Locate the cell with the specified text and output its [X, Y] center coordinate. 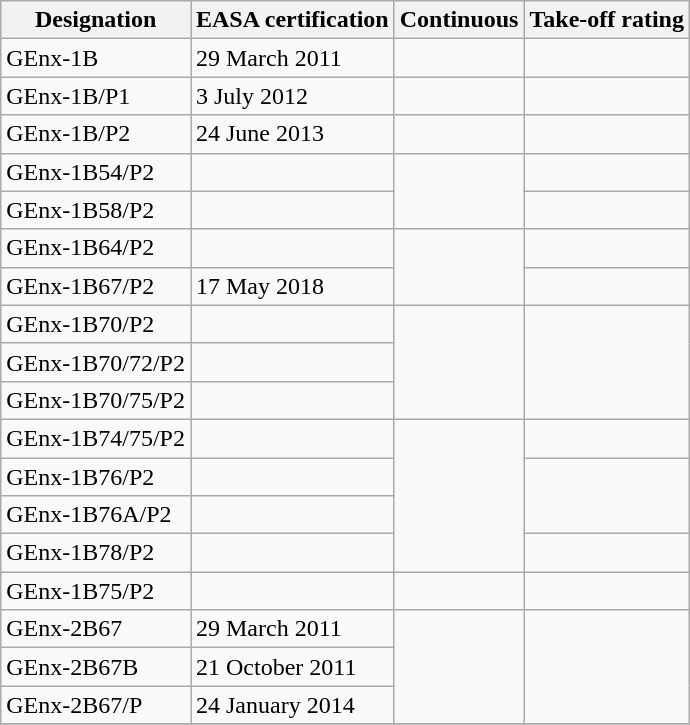
GEnx-1B58/P2 [96, 210]
GEnx-1B/P2 [96, 134]
GEnx-2B67B [96, 667]
GEnx-1B78/P2 [96, 553]
GEnx-1B75/P2 [96, 591]
GEnx-1B76/P2 [96, 477]
EASA certification [292, 20]
GEnx-1B67/P2 [96, 286]
GEnx-2B67 [96, 629]
GEnx-1B64/P2 [96, 248]
17 May 2018 [292, 286]
Continuous [459, 20]
GEnx-1B70/75/P2 [96, 400]
3 July 2012 [292, 96]
21 October 2011 [292, 667]
24 January 2014 [292, 705]
Designation [96, 20]
24 June 2013 [292, 134]
GEnx-1B [96, 58]
GEnx-1B70/P2 [96, 324]
GEnx-1B74/75/P2 [96, 438]
GEnx-1B54/P2 [96, 172]
GEnx-1B70/72/P2 [96, 362]
GEnx-1B76A/P2 [96, 515]
Take-off rating [607, 20]
GEnx-1B/P1 [96, 96]
GEnx-2B67/P [96, 705]
